Output the [x, y] coordinate of the center of the cell containing the given text.  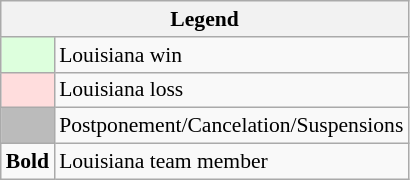
Louisiana win [231, 55]
Louisiana team member [231, 162]
Louisiana loss [231, 90]
Postponement/Cancelation/Suspensions [231, 126]
Bold [28, 162]
Legend [205, 19]
